Output the (X, Y) coordinate of the center of the cell containing the given text.  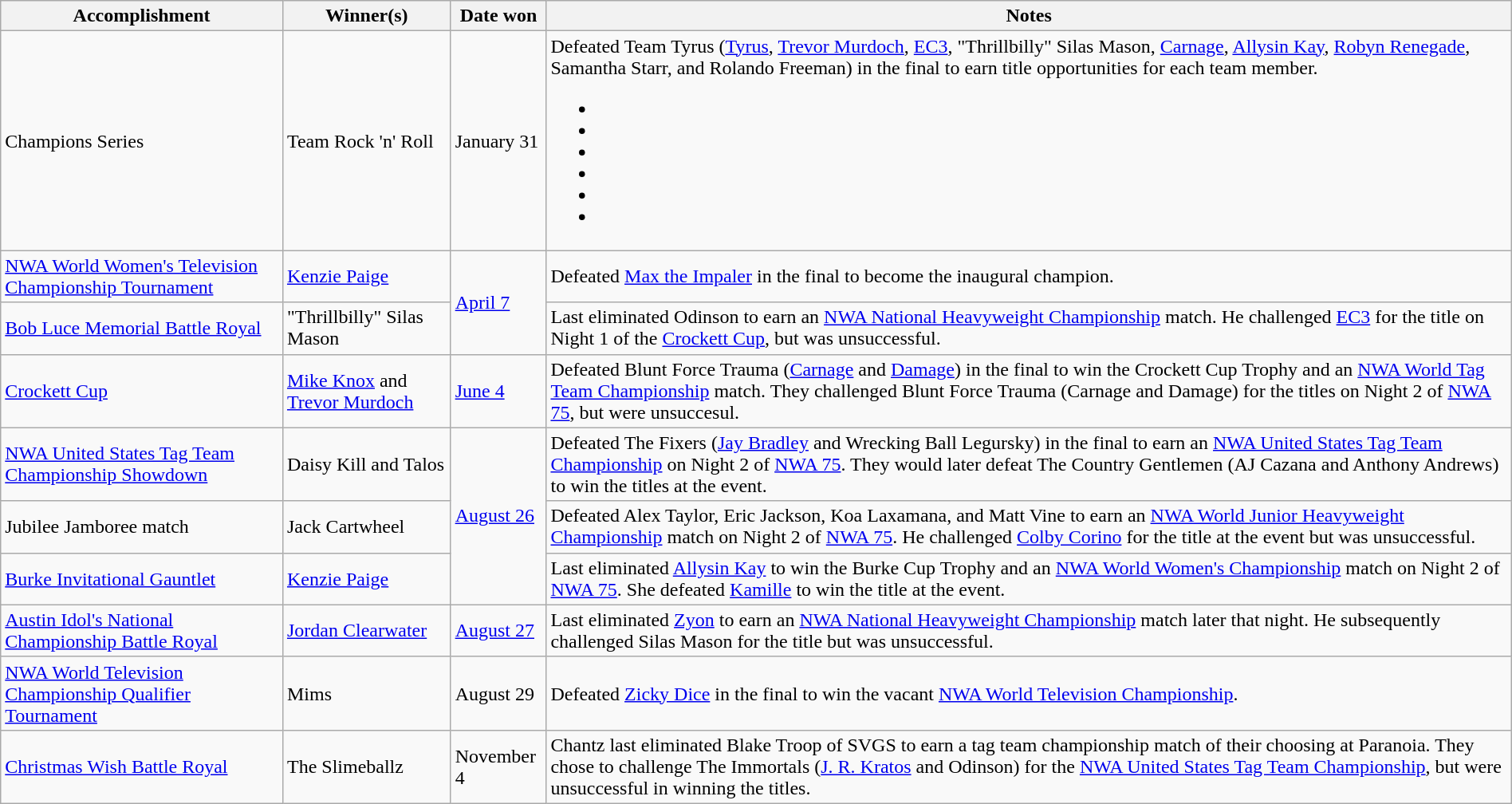
Bob Luce Memorial Battle Royal (142, 329)
Team Rock 'n' Roll (367, 140)
Date won (498, 16)
Christmas Wish Battle Royal (142, 767)
January 31 (498, 140)
Champions Series (142, 140)
August 26 (498, 516)
November 4 (498, 767)
Jubilee Jamboree match (142, 526)
Mims (367, 693)
Burke Invitational Gauntlet (142, 579)
NWA World Women's Television Championship Tournament (142, 276)
Austin Idol's National Championship Battle Royal (142, 630)
Notes (1029, 16)
Accomplishment (142, 16)
Defeated Max the Impaler in the final to become the inaugural champion. (1029, 276)
Jordan Clearwater (367, 630)
August 27 (498, 630)
April 7 (498, 302)
Defeated Zicky Dice in the final to win the vacant NWA World Television Championship. (1029, 693)
August 29 (498, 693)
"Thrillbilly" Silas Mason (367, 329)
NWA World Television Championship Qualifier Tournament (142, 693)
Winner(s) (367, 16)
Jack Cartwheel (367, 526)
Daisy Kill and Talos (367, 464)
The Slimeballz (367, 767)
NWA United States Tag Team Championship Showdown (142, 464)
Mike Knox and Trevor Murdoch (367, 391)
June 4 (498, 391)
Crockett Cup (142, 391)
